Capture the cell that displays the provided text and extract its [X, Y] central coordinate. 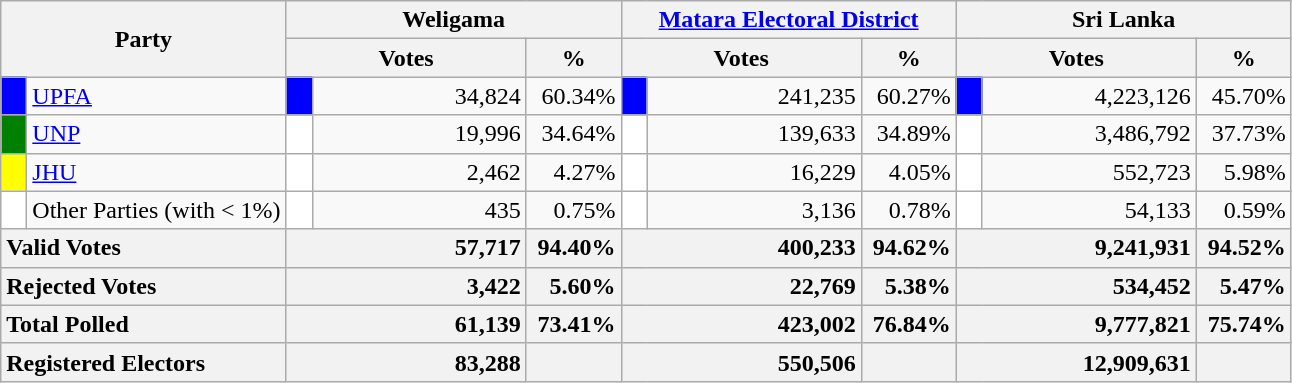
73.41% [574, 324]
Matara Electoral District [788, 20]
241,235 [754, 96]
5.98% [1244, 172]
400,233 [741, 248]
34.89% [908, 134]
3,136 [754, 210]
435 [419, 210]
34.64% [574, 134]
5.60% [574, 286]
94.40% [574, 248]
9,241,931 [1076, 248]
Valid Votes [144, 248]
JHU [156, 172]
5.47% [1244, 286]
0.78% [908, 210]
22,769 [741, 286]
3,422 [406, 286]
Total Polled [144, 324]
60.27% [908, 96]
34,824 [419, 96]
0.75% [574, 210]
423,002 [741, 324]
Rejected Votes [144, 286]
94.52% [1244, 248]
Registered Electors [144, 362]
3,486,792 [1089, 134]
61,139 [406, 324]
UPFA [156, 96]
5.38% [908, 286]
2,462 [419, 172]
19,996 [419, 134]
83,288 [406, 362]
57,717 [406, 248]
UNP [156, 134]
Weligama [454, 20]
550,506 [741, 362]
Other Parties (with < 1%) [156, 210]
Party [144, 39]
0.59% [1244, 210]
60.34% [574, 96]
76.84% [908, 324]
4.05% [908, 172]
54,133 [1089, 210]
75.74% [1244, 324]
Sri Lanka [1124, 20]
9,777,821 [1076, 324]
94.62% [908, 248]
139,633 [754, 134]
45.70% [1244, 96]
4.27% [574, 172]
4,223,126 [1089, 96]
534,452 [1076, 286]
12,909,631 [1076, 362]
16,229 [754, 172]
552,723 [1089, 172]
37.73% [1244, 134]
